Detect which cell encompasses the target text, then output its [X, Y] center coordinate. 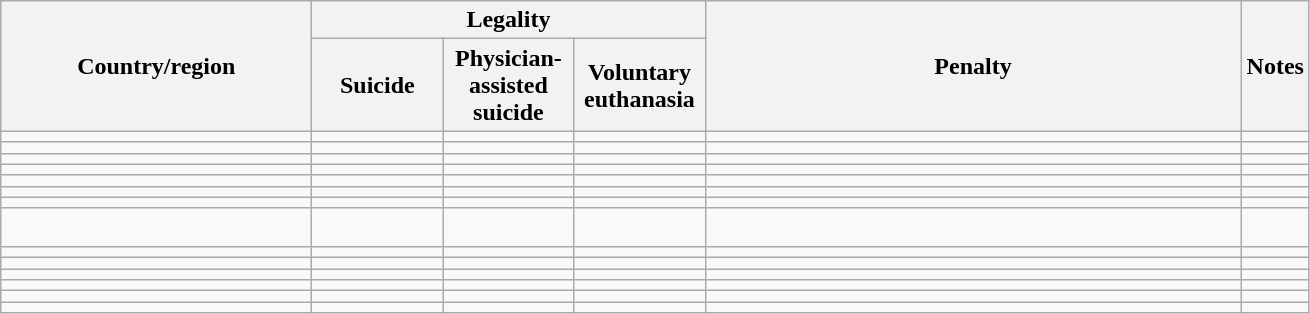
Country/region [156, 66]
Suicide [378, 85]
Penalty [973, 66]
Notes [1275, 66]
Voluntary euthanasia [640, 85]
Legality [508, 20]
Physician-assisted suicide [508, 85]
